Output the (X, Y) coordinate of the center of the cell containing the given text.  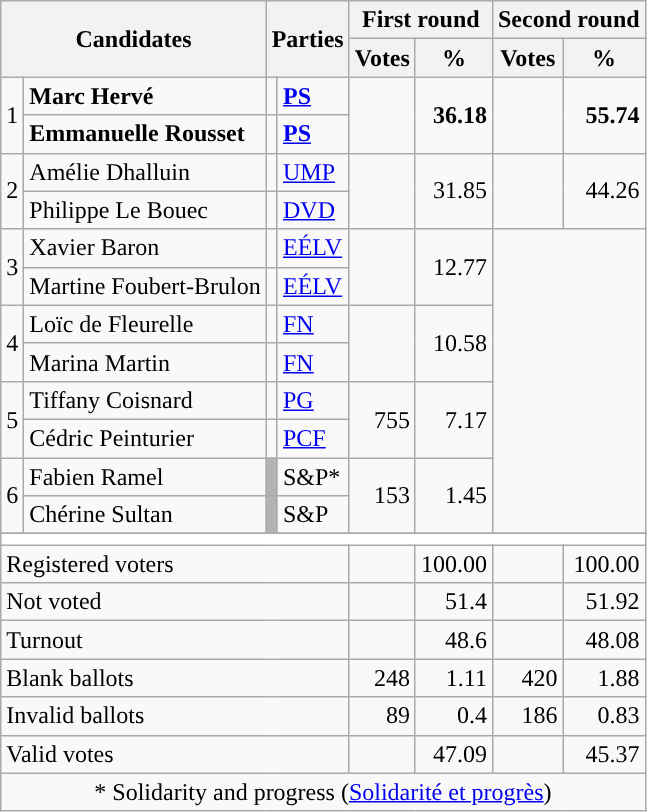
Second round (568, 20)
S&P (313, 515)
Emmanuelle Rousset (145, 134)
5 (12, 419)
Candidates (134, 39)
PG (313, 400)
1 (12, 115)
PCF (313, 438)
Amélie Dhalluin (145, 172)
Fabien Ramel (145, 477)
Not voted (175, 602)
420 (528, 678)
S&P* (313, 477)
* Solidarity and progress (Solidarité et progrès) (323, 792)
36.18 (454, 115)
0.4 (454, 716)
Marina Martin (145, 362)
55.74 (604, 115)
4 (12, 343)
31.85 (454, 191)
2 (12, 191)
DVD (313, 210)
1.88 (604, 678)
186 (528, 716)
Turnout (175, 640)
Valid votes (175, 754)
6 (12, 496)
248 (382, 678)
0.83 (604, 716)
45.37 (604, 754)
Invalid ballots (175, 716)
1.45 (454, 496)
51.92 (604, 602)
47.09 (454, 754)
44.26 (604, 191)
153 (382, 496)
UMP (313, 172)
Chérine Sultan (145, 515)
Xavier Baron (145, 248)
First round (420, 20)
Loïc de Fleurelle (145, 324)
89 (382, 716)
7.17 (454, 419)
Martine Foubert-Brulon (145, 286)
Parties (308, 39)
10.58 (454, 343)
Tiffany Coisnard (145, 400)
48.08 (604, 640)
48.6 (454, 640)
3 (12, 267)
755 (382, 419)
1.11 (454, 678)
Marc Hervé (145, 96)
12.77 (454, 267)
Cédric Peinturier (145, 438)
Blank ballots (175, 678)
Philippe Le Bouec (145, 210)
51.4 (454, 602)
Registered voters (175, 564)
